Search for the cell housing the specified text and yield its [X, Y] center coordinate. 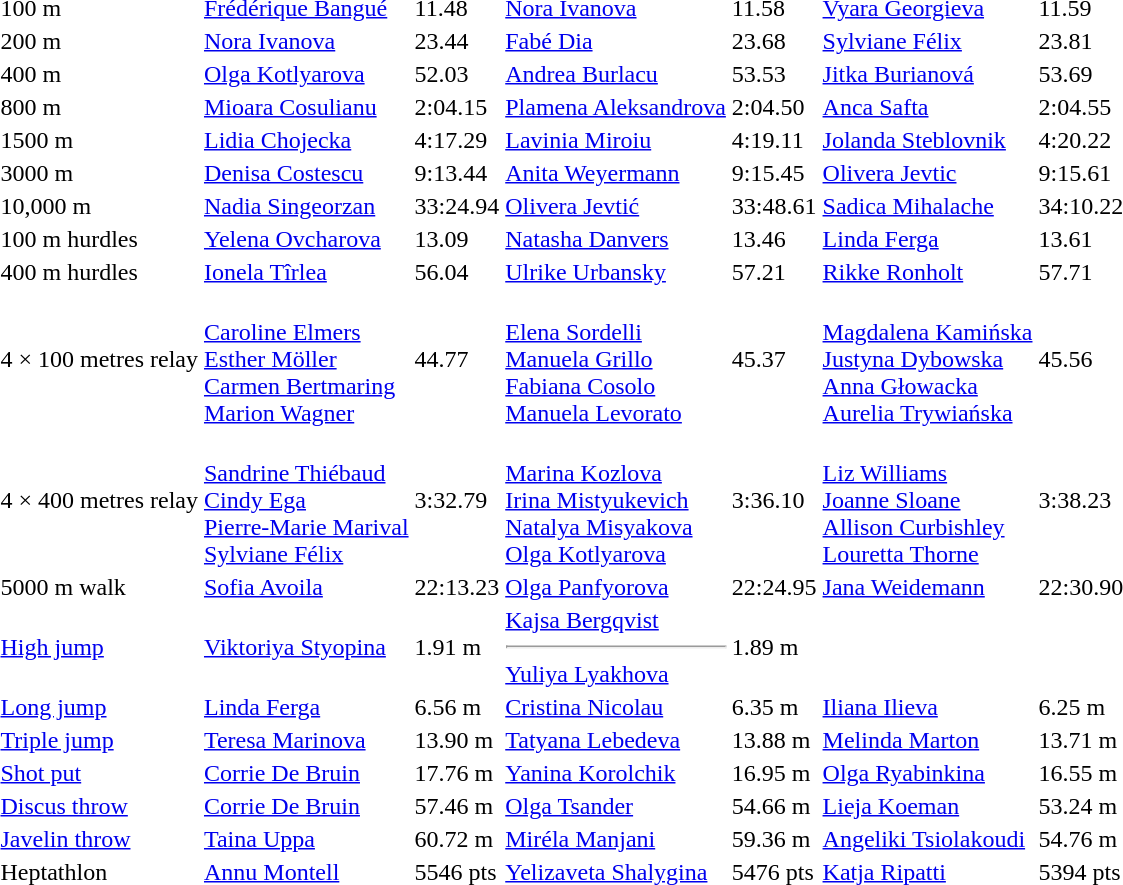
6.56 m [457, 707]
60.72 m [457, 839]
Jitka Burianová [928, 74]
Kajsa Bergqvist Yuliya Lyakhova [616, 647]
44.77 [457, 359]
Rikke Ronholt [928, 272]
57.21 [774, 272]
Andrea Burlacu [616, 74]
Fabé Dia [616, 41]
Olga Panfyorova [616, 587]
13.88 m [774, 740]
45.37 [774, 359]
Cristina Nicolau [616, 707]
Magdalena KamińskaJustyna DybowskaAnna GłowackaAurelia Trywiańska [928, 359]
Angeliki Tsiolakoudi [928, 839]
Liz WilliamsJoanne SloaneAllison CurbishleyLouretta Thorne [928, 500]
Ionela Tîrlea [306, 272]
33:24.94 [457, 206]
Yanina Korolchik [616, 773]
Caroline ElmersEsther MöllerCarmen BertmaringMarion Wagner [306, 359]
1.91 m [457, 647]
23.44 [457, 41]
13.46 [774, 239]
Ulrike Urbansky [616, 272]
3:36.10 [774, 500]
Sofia Avoila [306, 587]
4:19.11 [774, 140]
Nadia Singeorzan [306, 206]
Olivera Jevtic [928, 173]
Jana Weidemann [928, 587]
Natasha Danvers [616, 239]
2:04.15 [457, 107]
56.04 [457, 272]
9:15.45 [774, 173]
Olga Ryabinkina [928, 773]
13.90 m [457, 740]
1.89 m [774, 647]
57.46 m [457, 806]
Mioara Cosulianu [306, 107]
Tatyana Lebedeva [616, 740]
Yelena Ovcharova [306, 239]
Denisa Costescu [306, 173]
53.53 [774, 74]
Sadica Mihalache [928, 206]
Anca Safta [928, 107]
6.35 m [774, 707]
Lavinia Miroiu [616, 140]
Lieja Koeman [928, 806]
33:48.61 [774, 206]
Sylviane Félix [928, 41]
3:32.79 [457, 500]
Sandrine ThiébaudCindy EgaPierre-Marie MarivalSylviane Félix [306, 500]
2:04.50 [774, 107]
Melinda Marton [928, 740]
Viktoriya Styopina [306, 647]
Teresa Marinova [306, 740]
22:24.95 [774, 587]
Lidia Chojecka [306, 140]
Olga Tsander [616, 806]
22:13.23 [457, 587]
Nora Ivanova [306, 41]
Iliana Ilieva [928, 707]
Marina KozlovaIrina MistyukevichNatalya MisyakovaOlga Kotlyarova [616, 500]
Olivera Jevtić [616, 206]
13.09 [457, 239]
54.66 m [774, 806]
16.95 m [774, 773]
23.68 [774, 41]
Anita Weyermann [616, 173]
Jolanda Steblovnik [928, 140]
Elena SordelliManuela GrilloFabiana CosoloManuela Levorato [616, 359]
Plamena Aleksandrova [616, 107]
Miréla Manjani [616, 839]
Olga Kotlyarova [306, 74]
Taina Uppa [306, 839]
52.03 [457, 74]
59.36 m [774, 839]
9:13.44 [457, 173]
4:17.29 [457, 140]
17.76 m [457, 773]
